Identify which cell holds the provided text, then report its [X, Y] central coordinate. 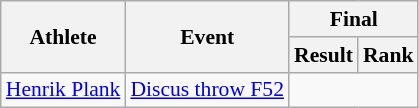
Result [324, 55]
Athlete [64, 36]
Henrik Plank [64, 90]
Discus throw F52 [207, 90]
Event [207, 36]
Rank [388, 55]
Final [354, 19]
